Pinpoint the cell where the given text exists, returning its (x, y) midpoint coordinate. 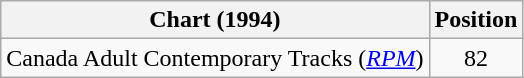
Canada Adult Contemporary Tracks (RPM) (215, 58)
Position (476, 20)
82 (476, 58)
Chart (1994) (215, 20)
